Locate the cell with the specified text and output its (x, y) center coordinate. 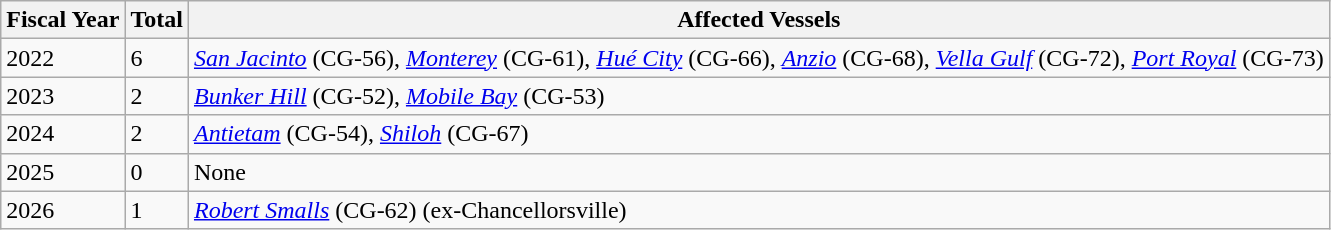
2023 (63, 96)
1 (157, 210)
Robert Smalls (CG-62) (ex-Chancellorsville) (758, 210)
San Jacinto (CG-56), Monterey (CG-61), Hué City (CG-66), Anzio (CG-68), Vella Gulf (CG-72), Port Royal (CG-73) (758, 58)
2025 (63, 172)
Total (157, 20)
Fiscal Year (63, 20)
2024 (63, 134)
2022 (63, 58)
0 (157, 172)
2026 (63, 210)
Affected Vessels (758, 20)
6 (157, 58)
None (758, 172)
Bunker Hill (CG-52), Mobile Bay (CG-53) (758, 96)
Antietam (CG-54), Shiloh (CG-67) (758, 134)
